Determine the (X, Y) coordinate at the center of the cell enclosing the given text.  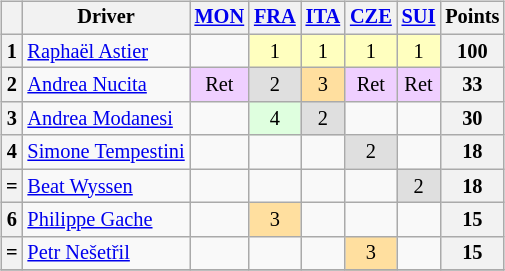
ITA (323, 18)
100 (472, 51)
Beat Wyssen (106, 186)
Raphaël Astier (106, 51)
Points (472, 18)
Andrea Nucita (106, 85)
33 (472, 85)
SUI (419, 18)
FRA (275, 18)
Simone Tempestini (106, 152)
Andrea Modanesi (106, 119)
Petr Nešetřil (106, 253)
6 (12, 220)
30 (472, 119)
Driver (106, 18)
CZE (371, 18)
Philippe Gache (106, 220)
MON (220, 18)
